For the text-containing cell, return its midpoint in (X, Y) coordinate format. 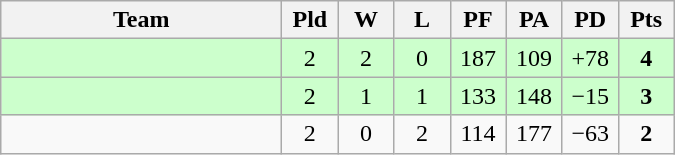
+78 (590, 58)
148 (534, 96)
187 (478, 58)
PF (478, 20)
133 (478, 96)
Pld (310, 20)
L (422, 20)
Pts (646, 20)
Team (142, 20)
PD (590, 20)
W (366, 20)
−15 (590, 96)
4 (646, 58)
−63 (590, 134)
PA (534, 20)
109 (534, 58)
177 (534, 134)
114 (478, 134)
3 (646, 96)
